Pinpoint the cell where the given text exists, returning its (x, y) midpoint coordinate. 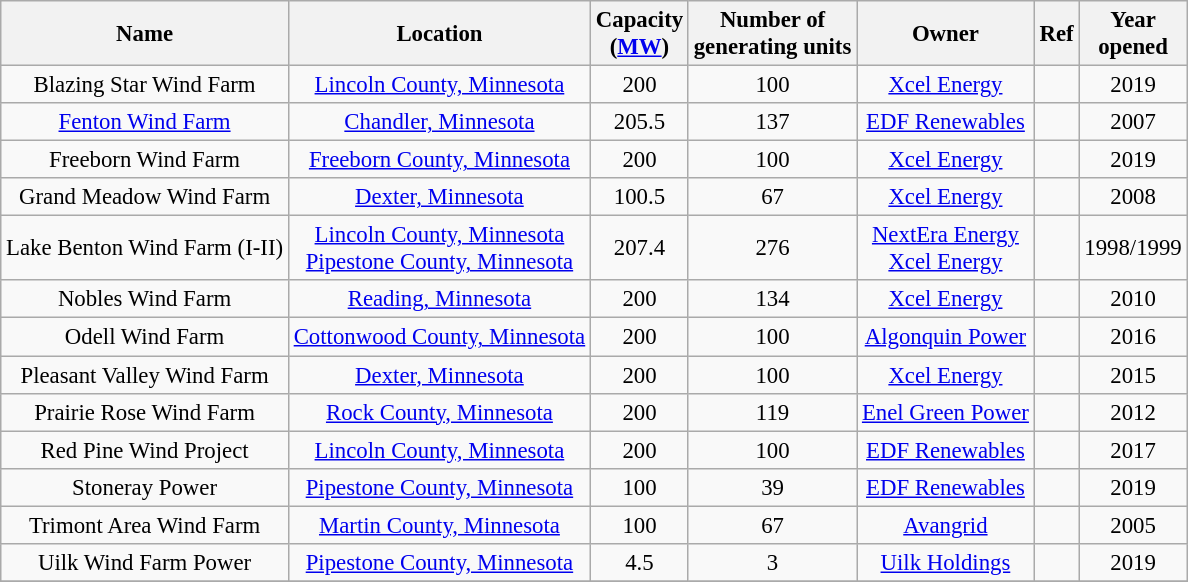
Algonquin Power (946, 337)
4.5 (640, 563)
Owner (946, 34)
Grand Meadow Wind Farm (145, 197)
2005 (1133, 525)
Avangrid (946, 525)
2007 (1133, 122)
2012 (1133, 412)
NextEra EnergyXcel Energy (946, 248)
3 (772, 563)
Freeborn Wind Farm (145, 160)
119 (772, 412)
Yearopened (1133, 34)
Stoneray Power (145, 487)
2015 (1133, 375)
Reading, Minnesota (439, 299)
Trimont Area Wind Farm (145, 525)
205.5 (640, 122)
Lincoln County, MinnesotaPipestone County, Minnesota (439, 248)
137 (772, 122)
Cottonwood County, Minnesota (439, 337)
276 (772, 248)
1998/1999 (1133, 248)
100.5 (640, 197)
Chandler, Minnesota (439, 122)
Capacity(MW) (640, 34)
2008 (1133, 197)
Blazing Star Wind Farm (145, 85)
Rock County, Minnesota (439, 412)
2017 (1133, 450)
Ref (1056, 34)
Name (145, 34)
2016 (1133, 337)
134 (772, 299)
Lake Benton Wind Farm (I-II) (145, 248)
Pleasant Valley Wind Farm (145, 375)
Red Pine Wind Project (145, 450)
Martin County, Minnesota (439, 525)
Fenton Wind Farm (145, 122)
Nobles Wind Farm (145, 299)
39 (772, 487)
Uilk Wind Farm Power (145, 563)
Location (439, 34)
Prairie Rose Wind Farm (145, 412)
2010 (1133, 299)
207.4 (640, 248)
Freeborn County, Minnesota (439, 160)
Uilk Holdings (946, 563)
Number of generating units (772, 34)
Enel Green Power (946, 412)
Odell Wind Farm (145, 337)
